Return the [X, Y] coordinate for the center point of the cell that contains the specified text.  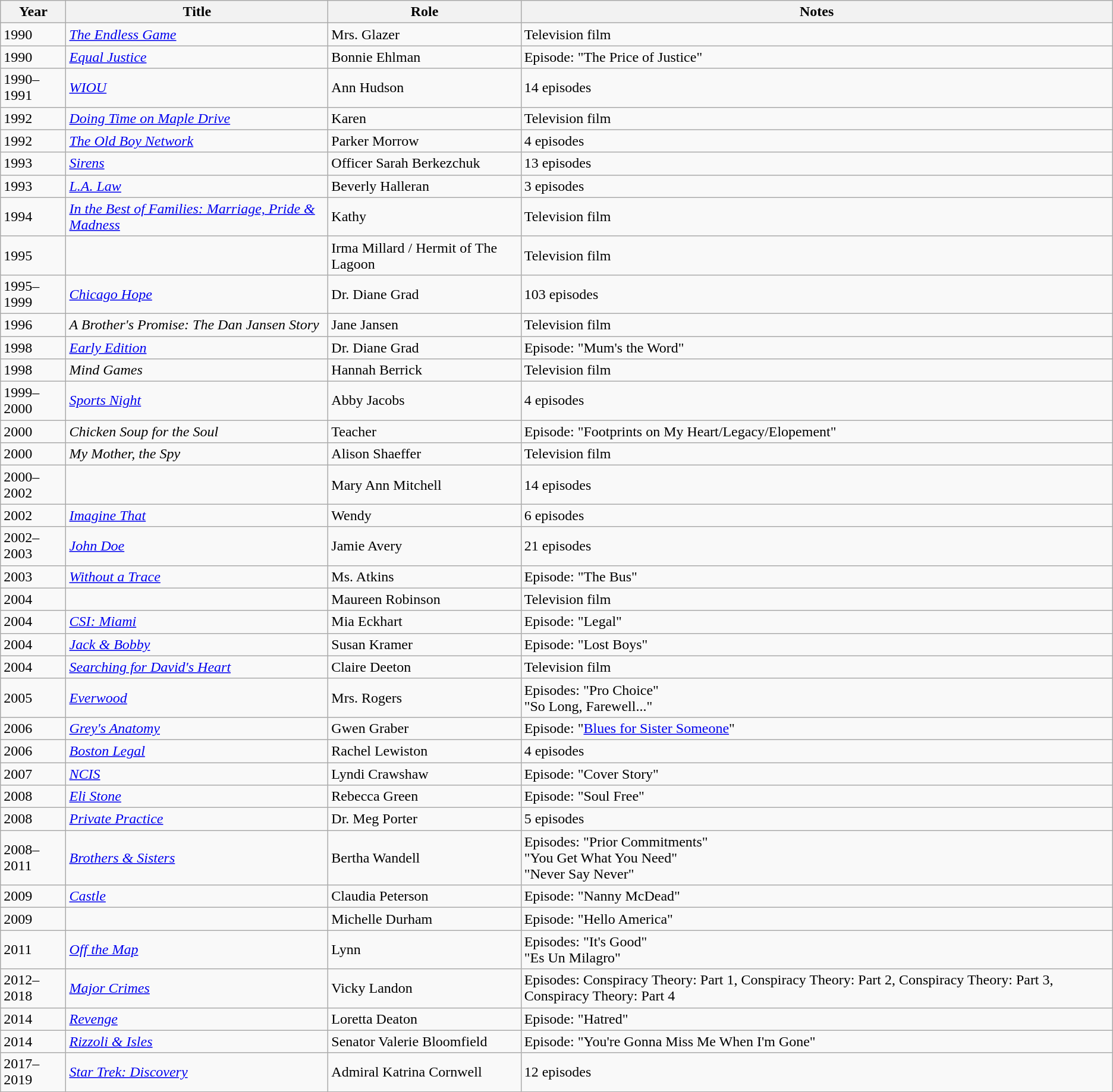
21 episodes [817, 546]
Vicky Landon [425, 988]
Episodes: "It's Good""Es Un Milagro" [817, 950]
1996 [33, 325]
Loretta Deaton [425, 1019]
Susan Kramer [425, 644]
Mrs. Rogers [425, 698]
Jack & Bobby [197, 644]
Lynn [425, 950]
3 episodes [817, 186]
Episode: "Hatred" [817, 1019]
Wendy [425, 515]
Beverly Halleran [425, 186]
Eli Stone [197, 797]
John Doe [197, 546]
2005 [33, 698]
Teacher [425, 432]
1990–1991 [33, 88]
Irma Millard / Hermit of The Lagoon [425, 256]
Parker Morrow [425, 141]
Dr. Meg Porter [425, 819]
1995 [33, 256]
103 episodes [817, 294]
Claire Deeton [425, 667]
Episode: "You're Gonna Miss Me When I'm Gone" [817, 1041]
Abby Jacobs [425, 401]
My Mother, the Spy [197, 454]
Jane Jansen [425, 325]
Sirens [197, 163]
Gwen Graber [425, 728]
Episode: "The Price of Justice" [817, 57]
Boston Legal [197, 751]
Star Trek: Discovery [197, 1072]
2012–2018 [33, 988]
1994 [33, 216]
The Endless Game [197, 34]
Episodes: "Prior Commitments""You Get What You Need""Never Say Never" [817, 858]
Title [197, 12]
2008–2011 [33, 858]
Admiral Katrina Cornwell [425, 1072]
Karen [425, 118]
L.A. Law [197, 186]
Senator Valerie Bloomfield [425, 1041]
Officer Sarah Berkezchuk [425, 163]
Role [425, 12]
Episode: "Footprints on My Heart/Legacy/Elopement" [817, 432]
Early Edition [197, 348]
Episode: "The Bus" [817, 577]
Without a Trace [197, 577]
Chicago Hope [197, 294]
1995–1999 [33, 294]
Bertha Wandell [425, 858]
Kathy [425, 216]
2000–2002 [33, 485]
Ann Hudson [425, 88]
Mary Ann Mitchell [425, 485]
2007 [33, 773]
Ms. Atkins [425, 577]
Episodes: "Pro Choice""So Long, Farewell..." [817, 698]
NCIS [197, 773]
Off the Map [197, 950]
2017–2019 [33, 1072]
Rebecca Green [425, 797]
Notes [817, 12]
2011 [33, 950]
Rizzoli & Isles [197, 1041]
Sports Night [197, 401]
Mrs. Glazer [425, 34]
In the Best of Families: Marriage, Pride & Madness [197, 216]
Everwood [197, 698]
Castle [197, 896]
Claudia Peterson [425, 896]
Major Crimes [197, 988]
Chicken Soup for the Soul [197, 432]
Private Practice [197, 819]
Grey's Anatomy [197, 728]
A Brother's Promise: The Dan Jansen Story [197, 325]
Episode: "Soul Free" [817, 797]
Episode: "Nanny McDead" [817, 896]
6 episodes [817, 515]
Brothers & Sisters [197, 858]
Episode: "Lost Boys" [817, 644]
2002–2003 [33, 546]
Episode: "Cover Story" [817, 773]
Bonnie Ehlman [425, 57]
2002 [33, 515]
Hannah Berrick [425, 370]
2003 [33, 577]
Searching for David's Heart [197, 667]
Mia Eckhart [425, 622]
CSI: Miami [197, 622]
5 episodes [817, 819]
The Old Boy Network [197, 141]
Imagine That [197, 515]
Lyndi Crawshaw [425, 773]
1999–2000 [33, 401]
Doing Time on Maple Drive [197, 118]
Year [33, 12]
Episode: "Mum's the Word" [817, 348]
Episode: "Legal" [817, 622]
Episode: "Hello America" [817, 919]
Michelle Durham [425, 919]
Equal Justice [197, 57]
Alison Shaeffer [425, 454]
Jamie Avery [425, 546]
Episodes: Conspiracy Theory: Part 1, Conspiracy Theory: Part 2, Conspiracy Theory: Part 3, Conspiracy Theory: Part 4 [817, 988]
Episode: "Blues for Sister Someone" [817, 728]
WIOU [197, 88]
Maureen Robinson [425, 599]
Rachel Lewiston [425, 751]
12 episodes [817, 1072]
13 episodes [817, 163]
Mind Games [197, 370]
Revenge [197, 1019]
